Capture the cell that displays the provided text and extract its (X, Y) central coordinate. 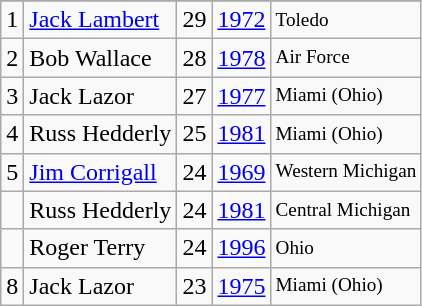
1972 (242, 20)
4 (12, 134)
8 (12, 286)
Air Force (346, 58)
5 (12, 172)
1996 (242, 248)
Jim Corrigall (100, 172)
2 (12, 58)
1969 (242, 172)
1978 (242, 58)
1977 (242, 96)
Jack Lambert (100, 20)
Central Michigan (346, 210)
28 (194, 58)
1975 (242, 286)
25 (194, 134)
29 (194, 20)
Roger Terry (100, 248)
Bob Wallace (100, 58)
3 (12, 96)
23 (194, 286)
Western Michigan (346, 172)
Ohio (346, 248)
Toledo (346, 20)
1 (12, 20)
27 (194, 96)
